Find where the given text appears and provide that cell's center as (x, y) coordinate. 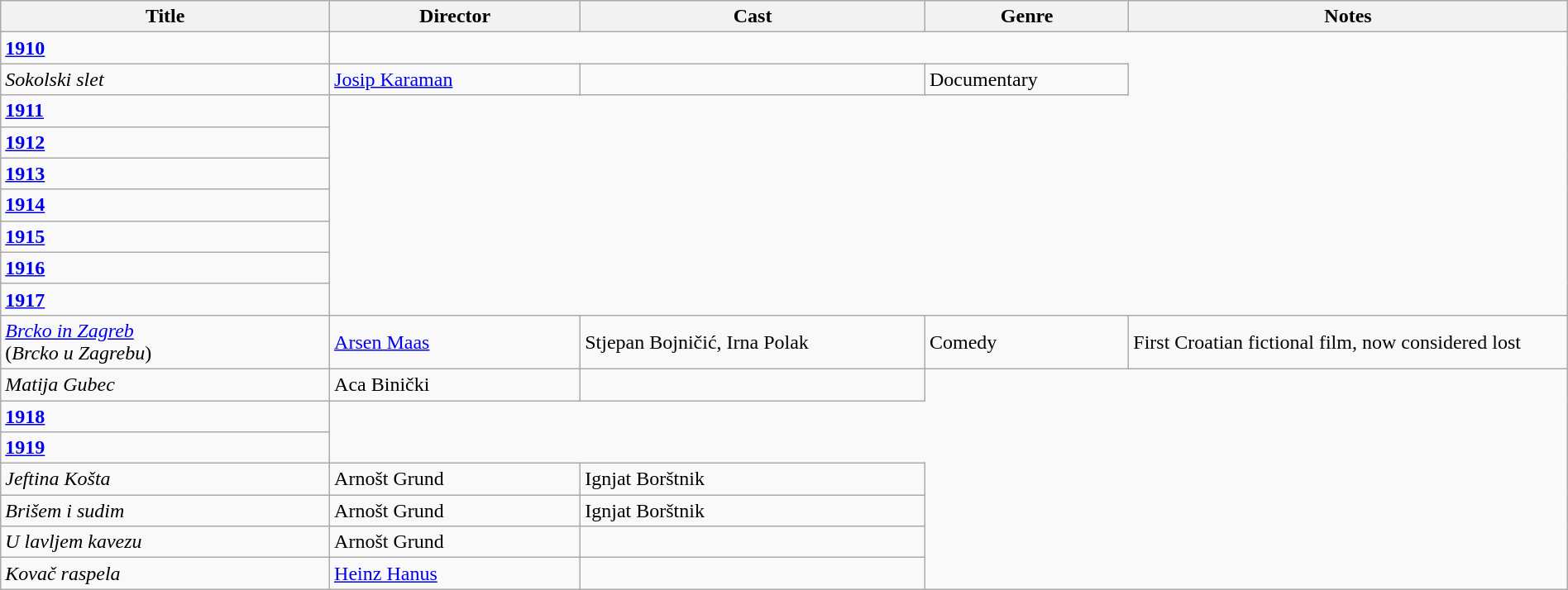
1910 (165, 48)
Director (455, 17)
1913 (165, 174)
1918 (165, 416)
First Croatian fictional film, now considered lost (1348, 342)
Heinz Hanus (455, 573)
Brišem i sudim (165, 511)
1917 (165, 299)
1912 (165, 142)
Aca Binički (455, 384)
Kovač raspela (165, 573)
1916 (165, 268)
Comedy (1026, 342)
1919 (165, 448)
Genre (1026, 17)
Matija Gubec (165, 384)
Arsen Maas (455, 342)
Cast (753, 17)
Brcko in Zagreb(Brcko u Zagrebu) (165, 342)
U lavljem kavezu (165, 542)
Title (165, 17)
Notes (1348, 17)
1914 (165, 205)
1915 (165, 236)
Sokolski slet (165, 79)
Stjepan Bojničić, Irna Polak (753, 342)
Josip Karaman (455, 79)
Documentary (1026, 79)
Jeftina Košta (165, 479)
1911 (165, 111)
